Search for the cell housing the specified text and yield its (X, Y) center coordinate. 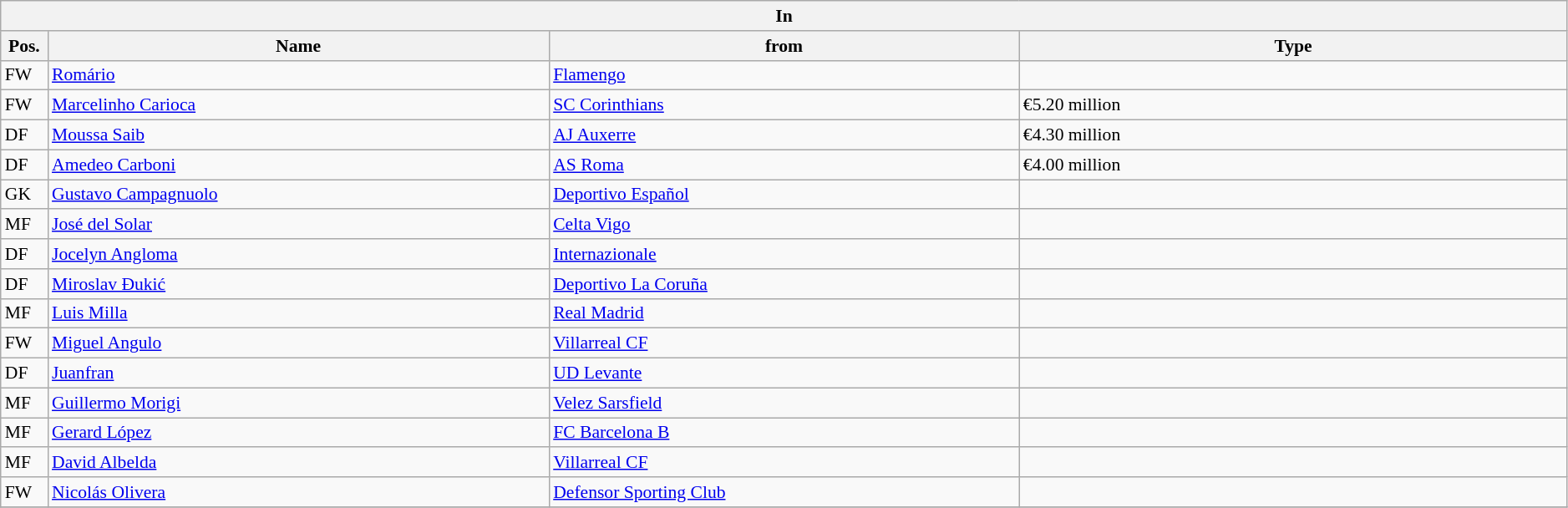
AJ Auxerre (784, 135)
FC Barcelona B (784, 433)
Miroslav Đukić (298, 284)
Real Madrid (784, 313)
€4.30 million (1293, 135)
Miguel Angulo (298, 343)
Defensor Sporting Club (784, 492)
David Albelda (298, 463)
Pos. (24, 46)
Flamengo (784, 75)
Guillermo Morigi (298, 403)
Juanfran (298, 373)
Luis Milla (298, 313)
€4.00 million (1293, 165)
Moussa Saib (298, 135)
Romário (298, 75)
Marcelinho Carioca (298, 105)
In (784, 16)
Nicolás Olivera (298, 492)
Name (298, 46)
GK (24, 195)
Jocelyn Angloma (298, 254)
Deportivo Español (784, 195)
Gustavo Campagnuolo (298, 195)
from (784, 46)
UD Levante (784, 373)
José del Solar (298, 225)
€5.20 million (1293, 105)
Internazionale (784, 254)
Deportivo La Coruña (784, 284)
Velez Sarsfield (784, 403)
Celta Vigo (784, 225)
Amedeo Carboni (298, 165)
Gerard López (298, 433)
Type (1293, 46)
SC Corinthians (784, 105)
AS Roma (784, 165)
